Pinpoint the cell where the given text exists, returning its [x, y] midpoint coordinate. 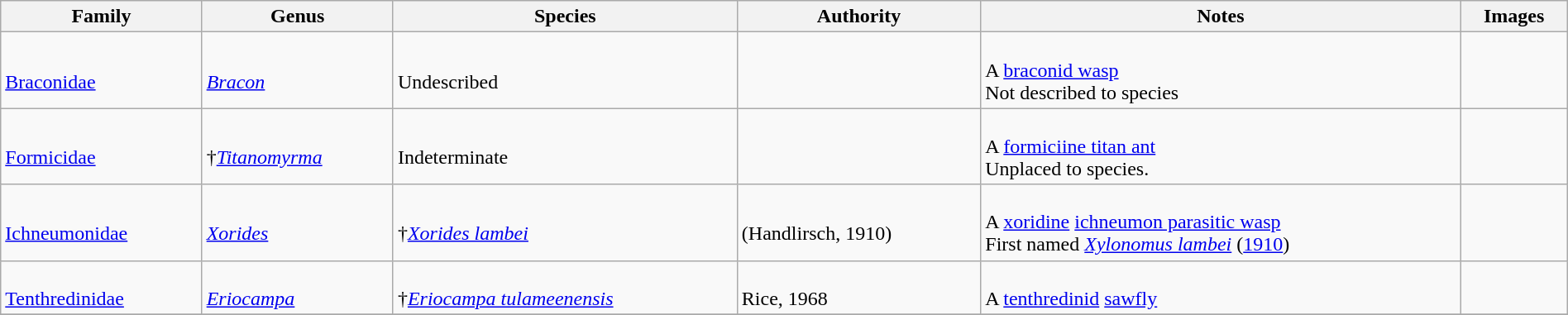
Genus [298, 17]
†Xorides lambei [565, 222]
Xorides [298, 222]
Indeterminate [565, 146]
Species [565, 17]
Braconidae [101, 70]
(Handlirsch, 1910) [858, 222]
Images [1513, 17]
A tenthredinid sawfly [1221, 288]
A xoridine ichneumon parasitic wasp First named Xylonomus lambei (1910) [1221, 222]
Authority [858, 17]
Formicidae [101, 146]
A braconid wasp Not described to species [1221, 70]
†Eriocampa tulameenensis [565, 288]
Bracon [298, 70]
Rice, 1968 [858, 288]
†Titanomyrma [298, 146]
Undescribed [565, 70]
Eriocampa [298, 288]
Ichneumonidae [101, 222]
Notes [1221, 17]
A formiciine titan ant Unplaced to species. [1221, 146]
Family [101, 17]
Tenthredinidae [101, 288]
